Return (x, y) of the center of cell containing provided text 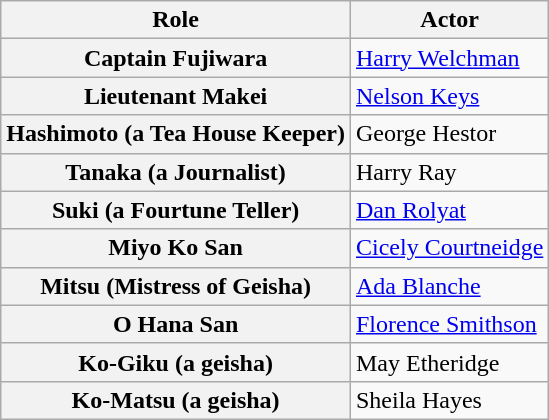
Dan Rolyat (449, 210)
Role (176, 20)
Mitsu (Mistress of Geisha) (176, 286)
Cicely Courtneidge (449, 248)
Nelson Keys (449, 96)
Hashimoto (a Tea House Keeper) (176, 134)
Ada Blanche (449, 286)
Lieutenant Makei (176, 96)
O Hana San (176, 324)
Miyo Ko San (176, 248)
Suki (a Fourtune Teller) (176, 210)
Tanaka (a Journalist) (176, 172)
Ko-Giku (a geisha) (176, 362)
Harry Ray (449, 172)
George Hestor (449, 134)
Florence Smithson (449, 324)
Actor (449, 20)
Captain Fujiwara (176, 58)
Harry Welchman (449, 58)
May Etheridge (449, 362)
Ko-Matsu (a geisha) (176, 400)
Sheila Hayes (449, 400)
